From the cell containing the given text, extract its center point as (x, y) coordinate. 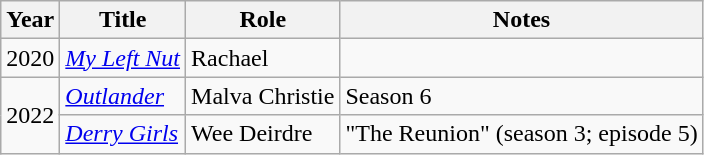
2020 (30, 58)
Role (263, 20)
Wee Deirdre (263, 134)
Malva Christie (263, 96)
Season 6 (522, 96)
2022 (30, 115)
Rachael (263, 58)
Notes (522, 20)
Outlander (123, 96)
Derry Girls (123, 134)
My Left Nut (123, 58)
Title (123, 20)
"The Reunion" (season 3; episode 5) (522, 134)
Year (30, 20)
